For the text-containing cell, return its midpoint in [x, y] coordinate format. 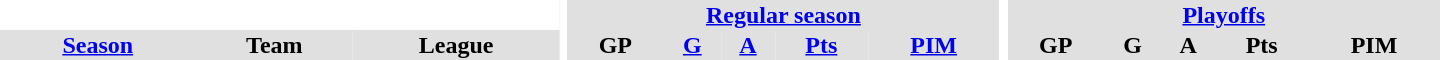
Team [274, 45]
Regular season [783, 15]
League [456, 45]
Playoffs [1224, 15]
Season [98, 45]
